Capture the cell that displays the provided text and extract its (x, y) central coordinate. 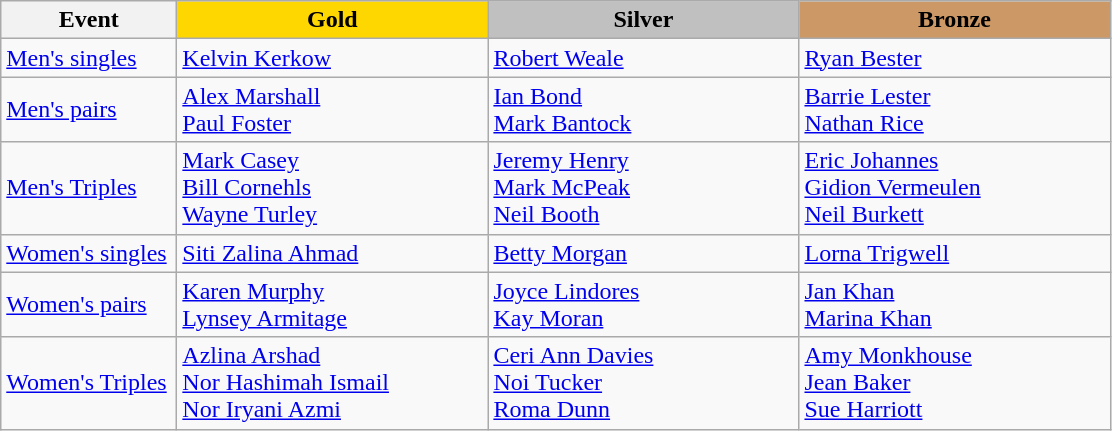
Alex Marshall Paul Foster (332, 110)
Women's singles (89, 253)
Men's singles (89, 58)
Event (89, 20)
Men's Triples (89, 188)
Mark Casey Bill Cornehls Wayne Turley (332, 188)
Women's Triples (89, 383)
Ryan Bester (954, 58)
Jan Khan Marina Khan (954, 304)
Azlina Arshad Nor Hashimah Ismail Nor Iryani Azmi (332, 383)
Amy Monkhouse Jean Baker Sue Harriott (954, 383)
Joyce Lindores Kay Moran (644, 304)
Bronze (954, 20)
Siti Zalina Ahmad (332, 253)
Jeremy Henry Mark McPeak Neil Booth (644, 188)
Eric Johannes Gidion Vermeulen Neil Burkett (954, 188)
Kelvin Kerkow (332, 58)
Karen MurphyLynsey Armitage (332, 304)
Women's pairs (89, 304)
Barrie Lester Nathan Rice (954, 110)
Robert Weale (644, 58)
Ceri Ann Davies Noi Tucker Roma Dunn (644, 383)
Ian Bond Mark Bantock (644, 110)
Lorna Trigwell (954, 253)
Betty Morgan (644, 253)
Gold (332, 20)
Silver (644, 20)
Men's pairs (89, 110)
